Determine the [x, y] coordinate at the center of the cell enclosing the given text.  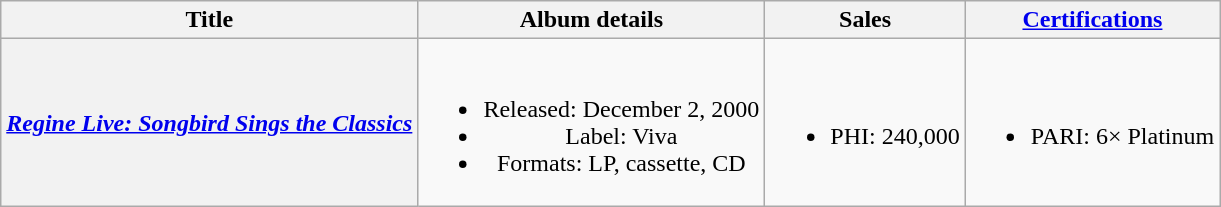
Title [210, 20]
Regine Live: Songbird Sings the Classics [210, 122]
Sales [865, 20]
Album details [592, 20]
Released: December 2, 2000Label: VivaFormats: LP, cassette, CD [592, 122]
Certifications [1092, 20]
PHI: 240,000 [865, 122]
PARI: 6× Platinum [1092, 122]
